Return (X, Y) of the center of cell containing provided text 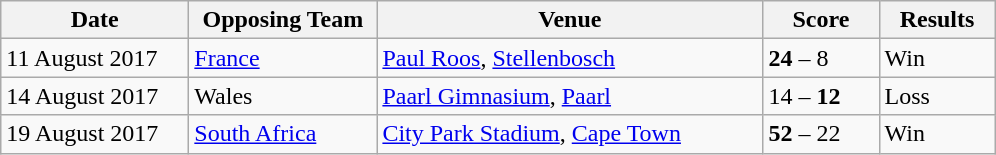
19 August 2017 (95, 134)
52 – 22 (821, 134)
Wales (283, 96)
Paarl Gimnasium, Paarl (570, 96)
14 – 12 (821, 96)
Opposing Team (283, 20)
Venue (570, 20)
Paul Roos, Stellenbosch (570, 58)
24 – 8 (821, 58)
France (283, 58)
South Africa (283, 134)
Date (95, 20)
City Park Stadium, Cape Town (570, 134)
Score (821, 20)
Loss (937, 96)
Results (937, 20)
11 August 2017 (95, 58)
14 August 2017 (95, 96)
